Detect which cell encompasses the target text, then output its (x, y) center coordinate. 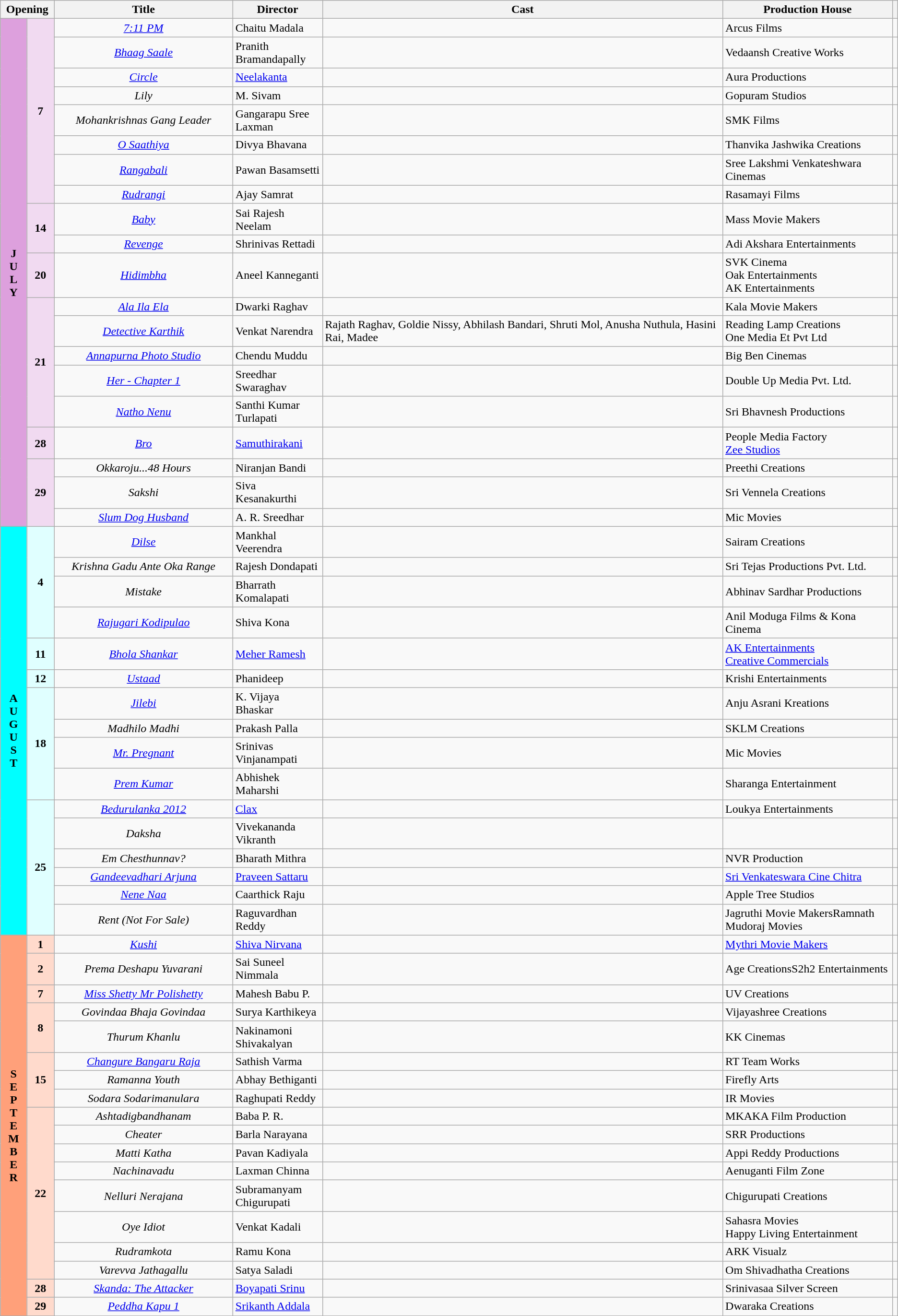
Sairam Creations (808, 542)
Sathish Varma (277, 1061)
Big Ben Cinemas (808, 356)
Sri Bhavnesh Productions (808, 412)
Govindaa Bhaja Govindaa (143, 1012)
Her - Chapter 1 (143, 381)
Venkat Kadali (277, 1227)
K. Vijaya Bhaskar (277, 703)
Nene Naa (143, 895)
25 (40, 867)
Oye Idiot (143, 1227)
22 (40, 1193)
Prakash Palla (277, 728)
Baba P. R. (277, 1116)
Ashtadigbandhanam (143, 1116)
Barla Narayana (277, 1135)
Anju Asrani Kreations (808, 703)
Satya Saladi (277, 1270)
Mass Movie Makers (808, 219)
2 (40, 969)
Jagruthi Movie MakersRamnath Mudoraj Movies (808, 919)
Abhay Bethiganti (277, 1079)
Cheater (143, 1135)
A. R. Sreedhar (277, 517)
Madhilo Madhi (143, 728)
Vivekananda Vikranth (277, 834)
Rajath Raghav, Goldie Nissy, Abhilash Bandari, Shruti Mol, Anusha Nuthula, Hasini Rai, Madee (523, 331)
Varevva Jathagallu (143, 1270)
JULY (13, 273)
Peddha Kapu 1 (143, 1306)
Em Chesthunnav? (143, 858)
AK EntertainmentsCreative Commercials (808, 653)
Vedaansh Creative Works (808, 53)
Okkaroju...48 Hours (143, 468)
1 (40, 944)
Dwarki Raghav (277, 307)
Apple Tree Studios (808, 895)
Sreedhar Swaraghav (277, 381)
Appi Reddy Productions (808, 1153)
Aura Productions (808, 77)
Dilse (143, 542)
Dwaraka Creations (808, 1306)
Boyapati Srinu (277, 1288)
Praveen Sattaru (277, 877)
Skanda: The Attacker (143, 1288)
Aneel Kanneganti (277, 275)
Chendu Muddu (277, 356)
Venkat Narendra (277, 331)
21 (40, 363)
Mankhal Veerendra (277, 542)
Kala Movie Makers (808, 307)
Firefly Arts (808, 1079)
SRR Productions (808, 1135)
Adi Akshara Entertainments (808, 244)
Srinivas Vinjanampati (277, 753)
15 (40, 1079)
Aenuganti Film Zone (808, 1171)
Bharrath Komalapati (277, 591)
Gopuram Studios (808, 95)
Lily (143, 95)
Production House (808, 10)
Nelluri Nerajana (143, 1196)
11 (40, 653)
Rudrangi (143, 194)
RT Team Works (808, 1061)
Revenge (143, 244)
Divya Bhavana (277, 145)
Bhola Shankar (143, 653)
Reading Lamp CreationsOne Media Et Pvt Ltd (808, 331)
Clax (277, 809)
Rent (Not For Sale) (143, 919)
Sakshi (143, 492)
Rudramkota (143, 1252)
Siva Kesanakurthi (277, 492)
Mohankrishnas Gang Leader (143, 120)
Annapurna Photo Studio (143, 356)
Krishi Entertainments (808, 678)
Om Shivadhatha Creations (808, 1270)
O Saathiya (143, 145)
Cast (523, 10)
KK Cinemas (808, 1036)
Prema Deshapu Yuvarani (143, 969)
NVR Production (808, 858)
Circle (143, 77)
SMK Films (808, 120)
Gandeevadhari Arjuna (143, 877)
People Media FactoryZee Studios (808, 443)
Detective Karthik (143, 331)
IR Movies (808, 1098)
Miss Shetty Mr Polishetty (143, 994)
Jilebi (143, 703)
Mahesh Babu P. (277, 994)
Shiva Kona (277, 623)
Changure Bangaru Raja (143, 1061)
Pavan Kadiyala (277, 1153)
Srikanth Addala (277, 1306)
Sri Tejas Productions Pvt. Ltd. (808, 567)
Arcus Films (808, 28)
Sharanga Entertainment (808, 784)
Sri Venkateswara Cine Chitra (808, 877)
Gangarapu Sree Laxman (277, 120)
Srinivasaa Silver Screen (808, 1288)
Meher Ramesh (277, 653)
Slum Dog Husband (143, 517)
Rajugari Kodipulao (143, 623)
UV Creations (808, 994)
Matti Katha (143, 1153)
Loukya Entertainments (808, 809)
Sai Suneel Nimmala (277, 969)
Raguvardhan Reddy (277, 919)
Nakinamoni Shivakalyan (277, 1036)
Rajesh Dondapati (277, 567)
Sri Vennela Creations (808, 492)
Mr. Pregnant (143, 753)
Mistake (143, 591)
Shiva Nirvana (277, 944)
20 (40, 275)
Opening (27, 10)
14 (40, 228)
Natho Nenu (143, 412)
AUGUST (13, 731)
M. Sivam (277, 95)
Prem Kumar (143, 784)
7:11 PM (143, 28)
Preethi Creations (808, 468)
Pawan Basamsetti (277, 170)
Ajay Samrat (277, 194)
SVK Cinema Oak Entertainments AK Entertainments (808, 275)
Subramanyam Chigurupati (277, 1196)
Phanideep (277, 678)
Samuthirakani (277, 443)
Niranjan Bandi (277, 468)
MKAKA Film Production (808, 1116)
Shrinivas Rettadi (277, 244)
Director (277, 10)
12 (40, 678)
SEPTEMBER (13, 1126)
18 (40, 744)
Nachinavadu (143, 1171)
ARK Visualz (808, 1252)
Age CreationsS2h2 Entertainments (808, 969)
Sai Rajesh Neelam (277, 219)
Caarthick Raju (277, 895)
Double Up Media Pvt. Ltd. (808, 381)
Bhaag Saale (143, 53)
Kushi (143, 944)
Rangabali (143, 170)
Mythri Movie Makers (808, 944)
Daksha (143, 834)
Chaitu Madala (277, 28)
Thurum Khanlu (143, 1036)
Vijayashree Creations (808, 1012)
Raghupati Reddy (277, 1098)
Anil Moduga Films & Kona Cinema (808, 623)
Bedurulanka 2012 (143, 809)
Krishna Gadu Ante Oka Range (143, 567)
Title (143, 10)
Sodara Sodarimanulara (143, 1098)
Ustaad (143, 678)
Baby (143, 219)
Abhinav Sardhar Productions (808, 591)
Abhishek Maharshi (277, 784)
Santhi Kumar Turlapati (277, 412)
Sahasra Movies Happy Living Entertainment (808, 1227)
Neelakanta (277, 77)
Rasamayi Films (808, 194)
Ramu Kona (277, 1252)
Sree Lakshmi Venkateshwara Cinemas (808, 170)
Surya Karthikeya (277, 1012)
8 (40, 1028)
SKLM Creations (808, 728)
Bro (143, 443)
Bharath Mithra (277, 858)
Hidimbha (143, 275)
Ala Ila Ela (143, 307)
Laxman Chinna (277, 1171)
Ramanna Youth (143, 1079)
Pranith Bramandapally (277, 53)
Chigurupati Creations (808, 1196)
Thanvika Jashwika Creations (808, 145)
4 (40, 582)
